Detect which cell encompasses the target text, then output its [X, Y] center coordinate. 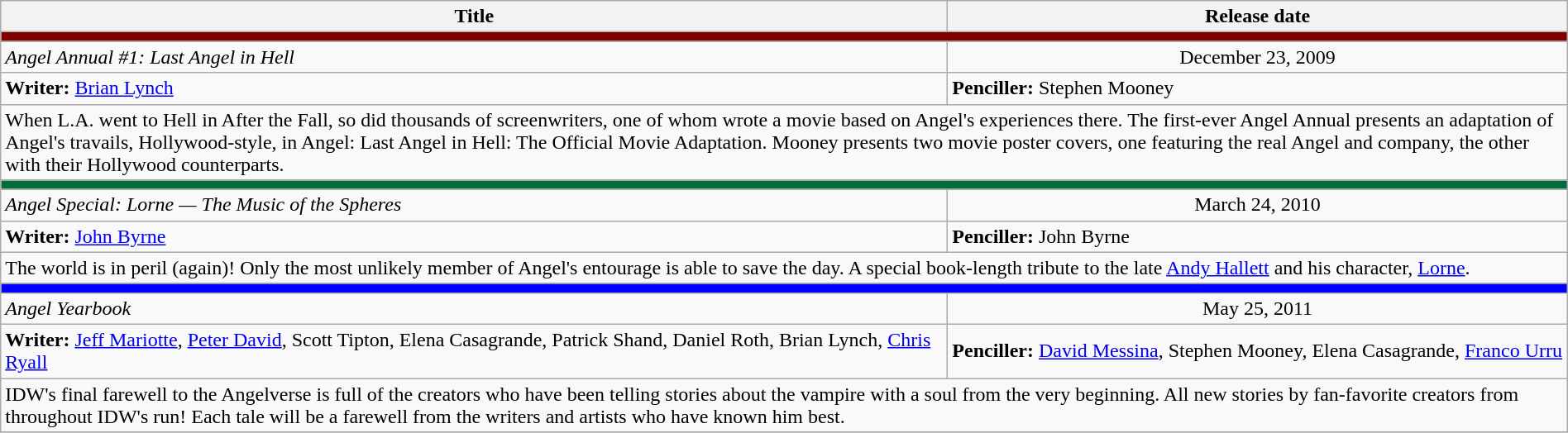
Penciller: John Byrne [1257, 236]
Penciller: David Messina, Stephen Mooney, Elena Casagrande, Franco Urru [1257, 350]
Angel Annual #1: Last Angel in Hell [475, 57]
Release date [1257, 17]
Penciller: Stephen Mooney [1257, 88]
Writer: Jeff Mariotte, Peter David, Scott Tipton, Elena Casagrande, Patrick Shand, Daniel Roth, Brian Lynch, Chris Ryall [475, 350]
Angel Special: Lorne — The Music of the Spheres [475, 205]
March 24, 2010 [1257, 205]
Writer: John Byrne [475, 236]
Angel Yearbook [475, 308]
Title [475, 17]
December 23, 2009 [1257, 57]
Writer: Brian Lynch [475, 88]
May 25, 2011 [1257, 308]
